For the text-containing cell, return its midpoint in (X, Y) coordinate format. 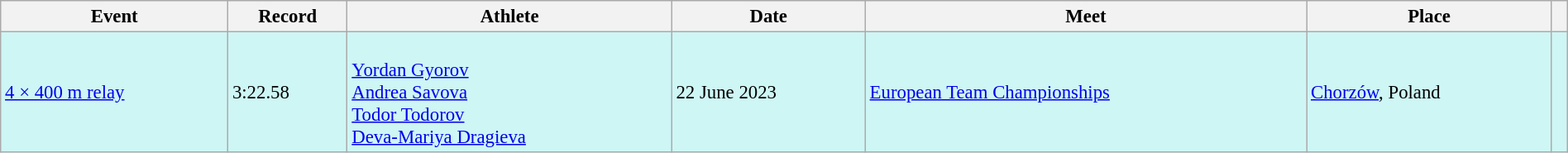
Athlete (509, 17)
Date (768, 17)
Record (288, 17)
Yordan GyorovAndrea SavovaTodor TodorovDeva-Mariya Dragieva (509, 93)
Place (1429, 17)
22 June 2023 (768, 93)
Chorzów, Poland (1429, 93)
Meet (1085, 17)
Event (114, 17)
European Team Championships (1085, 93)
3:22.58 (288, 93)
4 × 400 m relay (114, 93)
